Provide the (x, y) coordinate of the cell's center where the given text is located.  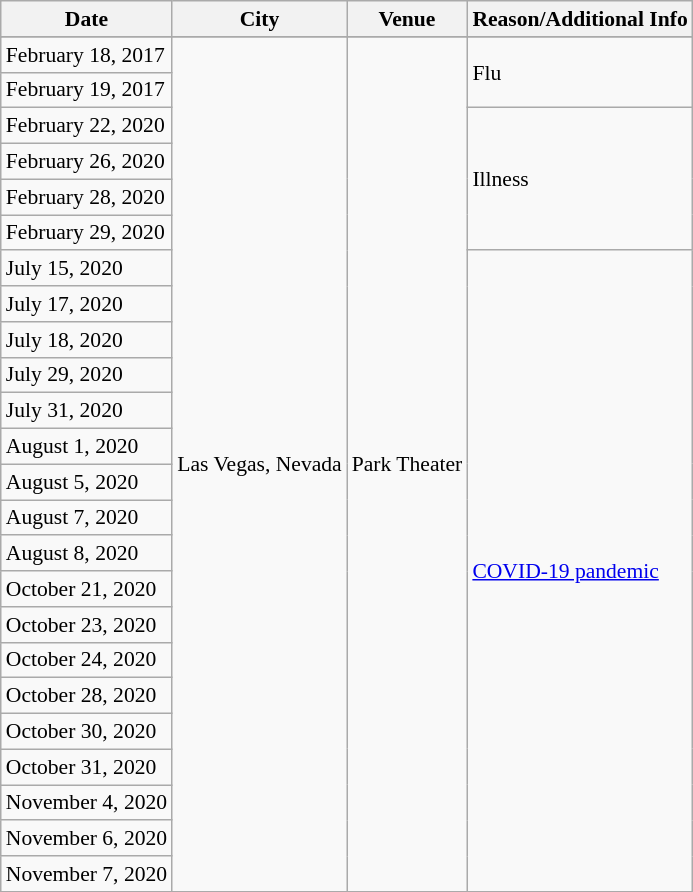
February 26, 2020 (86, 162)
October 30, 2020 (86, 732)
Park Theater (408, 464)
July 18, 2020 (86, 340)
February 29, 2020 (86, 233)
Date (86, 19)
COVID-19 pandemic (580, 572)
October 28, 2020 (86, 696)
August 5, 2020 (86, 482)
Illness (580, 179)
July 17, 2020 (86, 304)
August 1, 2020 (86, 447)
October 24, 2020 (86, 660)
October 31, 2020 (86, 767)
February 22, 2020 (86, 126)
July 29, 2020 (86, 375)
Venue (408, 19)
July 15, 2020 (86, 269)
Reason/Additional Info (580, 19)
August 7, 2020 (86, 518)
October 21, 2020 (86, 589)
Flu (580, 72)
February 18, 2017 (86, 55)
February 28, 2020 (86, 197)
November 6, 2020 (86, 839)
August 8, 2020 (86, 554)
Las Vegas, Nevada (260, 464)
October 23, 2020 (86, 625)
November 7, 2020 (86, 874)
February 19, 2017 (86, 90)
July 31, 2020 (86, 411)
November 4, 2020 (86, 803)
City (260, 19)
